Determine the [x, y] coordinate at the center of the cell enclosing the given text.  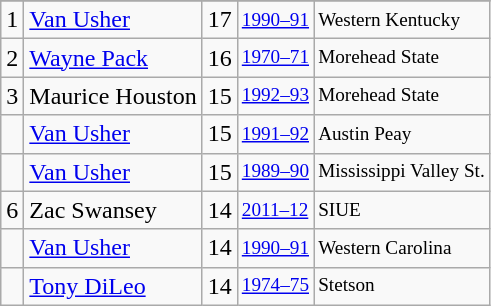
Stetson [402, 286]
Austin Peay [402, 134]
17 [220, 20]
1974–75 [275, 286]
SIUE [402, 210]
Tony DiLeo [113, 286]
6 [12, 210]
Western Carolina [402, 248]
Mississippi Valley St. [402, 172]
Western Kentucky [402, 20]
1 [12, 20]
2 [12, 58]
1970–71 [275, 58]
2011–12 [275, 210]
3 [12, 96]
1991–92 [275, 134]
Wayne Pack [113, 58]
16 [220, 58]
1992–93 [275, 96]
Zac Swansey [113, 210]
1989–90 [275, 172]
Maurice Houston [113, 96]
